Locate the cell with the specified text and output its (X, Y) center coordinate. 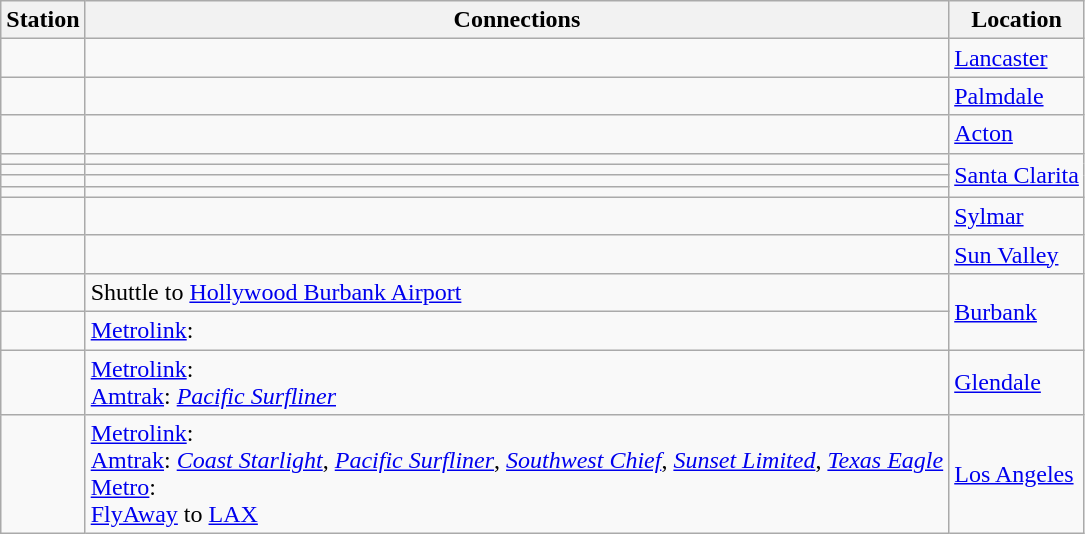
Sun Valley (1017, 254)
Metrolink: (517, 330)
Palmdale (1017, 96)
Glendale (1017, 382)
Santa Clarita (1017, 175)
Acton (1017, 134)
Metrolink: Amtrak: Pacific Surfliner (517, 382)
Lancaster (1017, 58)
Metrolink: Amtrak: Coast Starlight, Pacific Surfliner, Southwest Chief, Sunset Limited, Texas Eagle Metro: FlyAway to LAX (517, 474)
Burbank (1017, 311)
Sylmar (1017, 216)
Los Angeles (1017, 474)
Shuttle to Hollywood Burbank Airport (517, 292)
Location (1017, 20)
Connections (517, 20)
Station (43, 20)
